Extract the (X, Y) coordinate from the center of the cell holding the provided text.  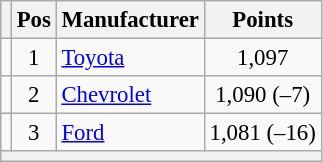
1,097 (262, 58)
1,090 (–7) (262, 95)
1,081 (–16) (262, 133)
Points (262, 20)
2 (34, 95)
3 (34, 133)
Toyota (130, 58)
Manufacturer (130, 20)
Ford (130, 133)
Pos (34, 20)
1 (34, 58)
Chevrolet (130, 95)
